Provide the (X, Y) coordinate of the cell's center where the given text is located.  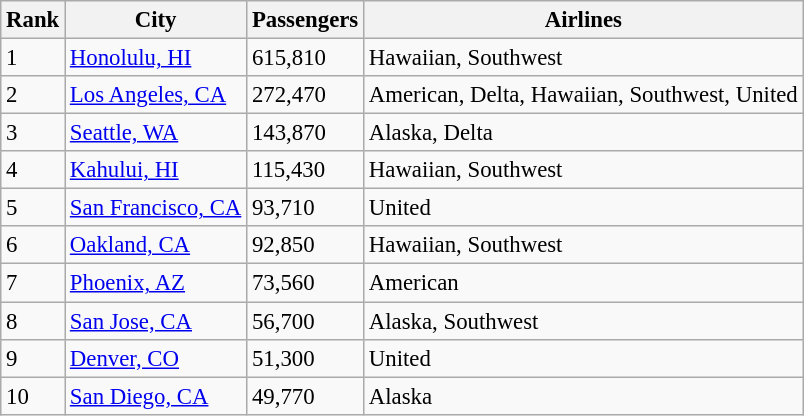
115,430 (306, 170)
Denver, CO (156, 358)
93,710 (306, 208)
1 (33, 58)
51,300 (306, 358)
615,810 (306, 58)
4 (33, 170)
8 (33, 321)
Alaska (584, 396)
Seattle, WA (156, 133)
Kahului, HI (156, 170)
2 (33, 95)
Rank (33, 20)
Los Angeles, CA (156, 95)
56,700 (306, 321)
American, Delta, Hawaiian, Southwest, United (584, 95)
Phoenix, AZ (156, 283)
10 (33, 396)
143,870 (306, 133)
92,850 (306, 245)
American (584, 283)
49,770 (306, 396)
6 (33, 245)
3 (33, 133)
Honolulu, HI (156, 58)
272,470 (306, 95)
7 (33, 283)
5 (33, 208)
San Diego, CA (156, 396)
Alaska, Southwest (584, 321)
San Jose, CA (156, 321)
Oakland, CA (156, 245)
City (156, 20)
Alaska, Delta (584, 133)
Passengers (306, 20)
Airlines (584, 20)
73,560 (306, 283)
San Francisco, CA (156, 208)
9 (33, 358)
